Return (x, y) of the center of cell containing provided text 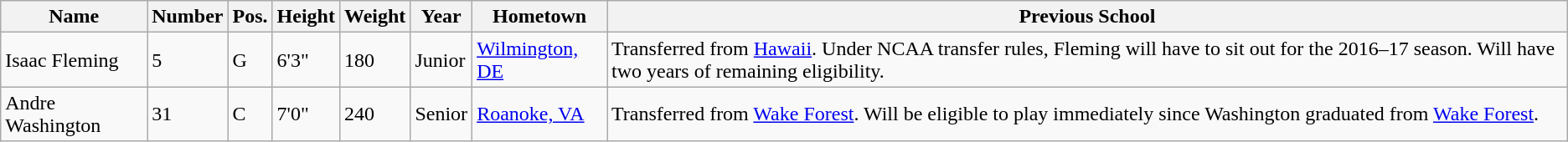
C (250, 114)
G (250, 60)
Junior (441, 60)
Roanoke, VA (539, 114)
180 (374, 60)
Previous School (1087, 17)
Transferred from Wake Forest. Will be eligible to play immediately since Washington graduated from Wake Forest. (1087, 114)
Pos. (250, 17)
Wilmington, DE (539, 60)
Weight (374, 17)
Number (188, 17)
Isaac Fleming (74, 60)
Senior (441, 114)
5 (188, 60)
Andre Washington (74, 114)
Name (74, 17)
Year (441, 17)
Hometown (539, 17)
240 (374, 114)
6'3" (306, 60)
Height (306, 17)
31 (188, 114)
7'0" (306, 114)
